For the text-containing cell, return its midpoint in [X, Y] coordinate format. 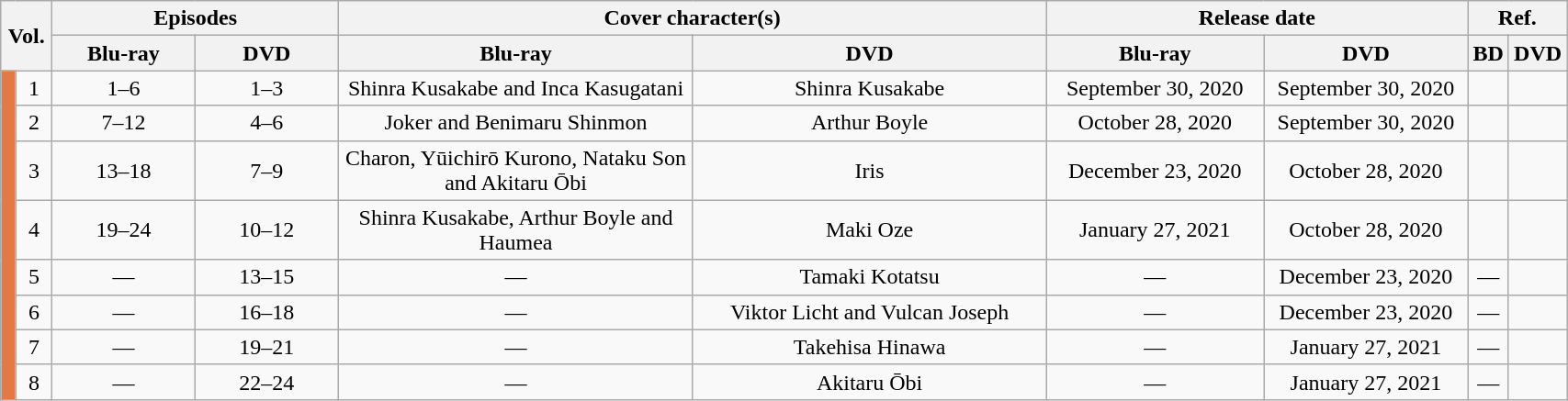
19–24 [123, 229]
Release date [1257, 18]
Maki Oze [869, 229]
6 [34, 312]
13–18 [123, 171]
2 [34, 123]
7–9 [266, 171]
1 [34, 88]
Akitaru Ōbi [869, 382]
Cover character(s) [693, 18]
Takehisa Hinawa [869, 347]
Joker and Benimaru Shinmon [516, 123]
Tamaki Kotatsu [869, 277]
19–21 [266, 347]
Charon, Yūichirō Kurono, Nataku Son and Akitaru Ōbi [516, 171]
16–18 [266, 312]
3 [34, 171]
5 [34, 277]
Arthur Boyle [869, 123]
13–15 [266, 277]
Vol. [27, 36]
Shinra Kusakabe and Inca Kasugatani [516, 88]
1–6 [123, 88]
Iris [869, 171]
10–12 [266, 229]
4–6 [266, 123]
BD [1488, 53]
Viktor Licht and Vulcan Joseph [869, 312]
Shinra Kusakabe [869, 88]
22–24 [266, 382]
Episodes [196, 18]
4 [34, 229]
7–12 [123, 123]
Ref. [1517, 18]
1–3 [266, 88]
8 [34, 382]
Shinra Kusakabe, Arthur Boyle and Haumea [516, 229]
7 [34, 347]
